Pinpoint the cell where the given text exists, returning its [x, y] midpoint coordinate. 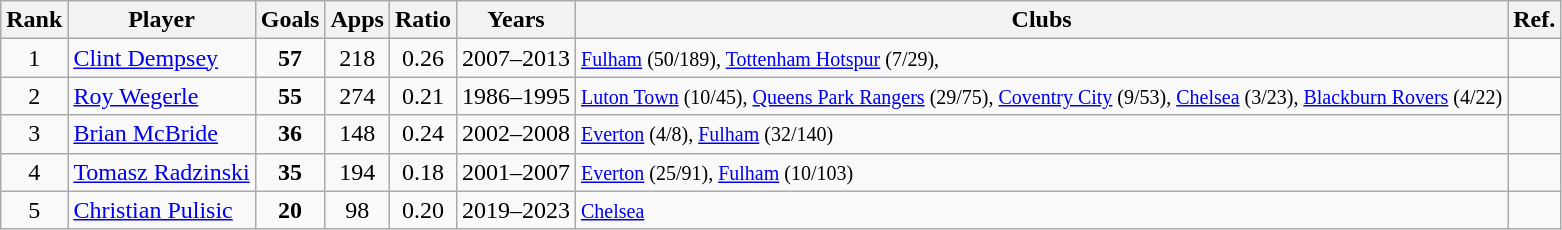
Brian McBride [162, 134]
3 [34, 134]
36 [290, 134]
2001–2007 [516, 172]
0.24 [422, 134]
Tomasz Radzinski [162, 172]
2 [34, 96]
Everton (25/91), Fulham (10/103) [1042, 172]
35 [290, 172]
Rank [34, 20]
1986–1995 [516, 96]
Ref. [1534, 20]
5 [34, 210]
Clubs [1042, 20]
Player [162, 20]
Luton Town (10/45), Queens Park Rangers (29/75), Coventry City (9/53), Chelsea (3/23), Blackburn Rovers (4/22) [1042, 96]
0.20 [422, 210]
Everton (4/8), Fulham (32/140) [1042, 134]
Roy Wegerle [162, 96]
Years [516, 20]
148 [357, 134]
274 [357, 96]
4 [34, 172]
Clint Dempsey [162, 58]
20 [290, 210]
Christian Pulisic [162, 210]
2007–2013 [516, 58]
55 [290, 96]
1 [34, 58]
Goals [290, 20]
Ratio [422, 20]
2002–2008 [516, 134]
0.21 [422, 96]
218 [357, 58]
2019–2023 [516, 210]
0.18 [422, 172]
98 [357, 210]
Fulham (50/189), Tottenham Hotspur (7/29), [1042, 58]
Chelsea [1042, 210]
Apps [357, 20]
194 [357, 172]
57 [290, 58]
0.26 [422, 58]
